Return the [x, y] coordinate for the center point of the cell that contains the specified text.  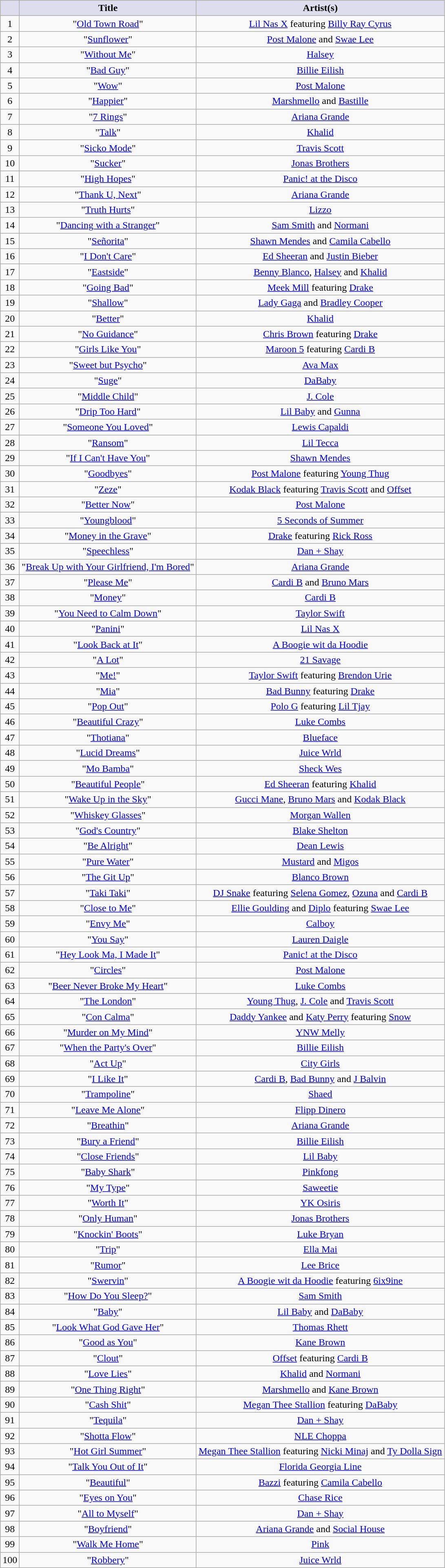
Ariana Grande and Social House [320, 1529]
"Breathin" [108, 1125]
Ava Max [320, 365]
Halsey [320, 55]
68 [10, 1063]
45 [10, 707]
"Beer Never Broke My Heart" [108, 986]
Artist(s) [320, 8]
"Baby" [108, 1312]
"Beautiful Crazy" [108, 722]
"My Type" [108, 1188]
Post Malone and Swae Lee [320, 39]
"Rumor" [108, 1265]
35 [10, 551]
DaBaby [320, 380]
21 Savage [320, 660]
79 [10, 1234]
Ella Mai [320, 1250]
81 [10, 1265]
16 [10, 256]
"Worth It" [108, 1203]
Morgan Wallen [320, 815]
92 [10, 1435]
100 [10, 1560]
33 [10, 520]
"Circles" [108, 970]
"Cash Shit" [108, 1405]
62 [10, 970]
"Old Town Road" [108, 24]
"How Do You Sleep?" [108, 1296]
47 [10, 738]
Drake featuring Rick Ross [320, 536]
City Girls [320, 1063]
25 [10, 396]
"You Need to Calm Down" [108, 613]
"Close to Me" [108, 908]
"The London" [108, 1001]
43 [10, 675]
"Sicko Mode" [108, 148]
A Boogie wit da Hoodie featuring 6ix9ine [320, 1281]
"Shotta Flow" [108, 1435]
Ed Sheeran and Justin Bieber [320, 256]
52 [10, 815]
Bad Bunny featuring Drake [320, 691]
32 [10, 505]
58 [10, 908]
"Talk You Out of It" [108, 1467]
Megan Thee Stallion featuring Nicki Minaj and Ty Dolla Sign [320, 1451]
36 [10, 567]
"Girls Like You" [108, 349]
Lee Brice [320, 1265]
"Talk" [108, 132]
Young Thug, J. Cole and Travis Scott [320, 1001]
"Without Me" [108, 55]
DJ Snake featuring Selena Gomez, Ozuna and Cardi B [320, 892]
87 [10, 1358]
54 [10, 846]
Title [108, 8]
Lewis Capaldi [320, 427]
"Close Friends" [108, 1156]
"Be Alright" [108, 846]
"Youngblood" [108, 520]
14 [10, 225]
"Suge" [108, 380]
Lil Nas X featuring Billy Ray Cyrus [320, 24]
"Truth Hurts" [108, 210]
Blueface [320, 738]
Taylor Swift featuring Brendon Urie [320, 675]
"Speechless" [108, 551]
Khalid and Normani [320, 1374]
Saweetie [320, 1188]
"Taki Taki" [108, 892]
59 [10, 923]
Sam Smith and Normani [320, 225]
71 [10, 1110]
Blake Shelton [320, 830]
Shawn Mendes and Camila Cabello [320, 241]
"Eastside" [108, 272]
67 [10, 1048]
99 [10, 1544]
2 [10, 39]
17 [10, 272]
"When the Party's Over" [108, 1048]
"Shallow" [108, 303]
5 Seconds of Summer [320, 520]
J. Cole [320, 396]
"One Thing Right" [108, 1389]
27 [10, 427]
"Thotiana" [108, 738]
"Please Me" [108, 582]
Benny Blanco, Halsey and Khalid [320, 272]
76 [10, 1188]
51 [10, 799]
24 [10, 380]
"Better Now" [108, 505]
Chase Rice [320, 1498]
46 [10, 722]
A Boogie wit da Hoodie [320, 644]
"Good as You" [108, 1343]
"Boyfriend" [108, 1529]
"Sweet but Psycho" [108, 365]
Cardi B and Bruno Mars [320, 582]
"Hey Look Ma, I Made It" [108, 955]
83 [10, 1296]
78 [10, 1219]
YNW Melly [320, 1032]
"Wake Up in the Sky" [108, 799]
Travis Scott [320, 148]
"Love Lies" [108, 1374]
Florida Georgia Line [320, 1467]
"I Don't Care" [108, 256]
15 [10, 241]
74 [10, 1156]
65 [10, 1017]
98 [10, 1529]
"Act Up" [108, 1063]
"Mo Bamba" [108, 769]
34 [10, 536]
82 [10, 1281]
Marshmello and Bastille [320, 101]
97 [10, 1513]
"Murder on My Mind" [108, 1032]
"Pure Water" [108, 861]
"Clout" [108, 1358]
"Look What God Gave Her" [108, 1327]
Dean Lewis [320, 846]
Thomas Rhett [320, 1327]
"All to Myself" [108, 1513]
"Someone You Loved" [108, 427]
37 [10, 582]
49 [10, 769]
Pink [320, 1544]
Maroon 5 featuring Cardi B [320, 349]
42 [10, 660]
"Whiskey Glasses" [108, 815]
96 [10, 1498]
89 [10, 1389]
"Thank U, Next" [108, 194]
"Swervin" [108, 1281]
55 [10, 861]
9 [10, 148]
Lil Baby and Gunna [320, 411]
Lil Baby and DaBaby [320, 1312]
30 [10, 474]
Megan Thee Stallion featuring DaBaby [320, 1405]
Kodak Black featuring Travis Scott and Offset [320, 489]
6 [10, 101]
"No Guidance" [108, 334]
"Goodbyes" [108, 474]
5 [10, 86]
Sheck Wes [320, 769]
"Happier" [108, 101]
"Baby Shark" [108, 1172]
"7 Rings" [108, 117]
"Tequila" [108, 1420]
Taylor Swift [320, 613]
73 [10, 1141]
"Going Bad" [108, 287]
20 [10, 318]
"Money" [108, 598]
"The Git Up" [108, 877]
64 [10, 1001]
77 [10, 1203]
63 [10, 986]
39 [10, 613]
"Dancing with a Stranger" [108, 225]
"Walk Me Home" [108, 1544]
"If I Can't Have You" [108, 458]
31 [10, 489]
Shaed [320, 1094]
Lady Gaga and Bradley Cooper [320, 303]
"Envy Me" [108, 923]
22 [10, 349]
23 [10, 365]
53 [10, 830]
"Me!" [108, 675]
7 [10, 117]
84 [10, 1312]
Calboy [320, 923]
Daddy Yankee and Katy Perry featuring Snow [320, 1017]
"You Say" [108, 939]
Mustard and Migos [320, 861]
"I Like It" [108, 1079]
Polo G featuring Lil Tjay [320, 707]
88 [10, 1374]
61 [10, 955]
8 [10, 132]
"High Hopes" [108, 179]
11 [10, 179]
"Wow" [108, 86]
"Look Back at It" [108, 644]
44 [10, 691]
66 [10, 1032]
"Zeze" [108, 489]
YK Osiris [320, 1203]
"God's Country" [108, 830]
"Bad Guy" [108, 70]
80 [10, 1250]
41 [10, 644]
"Ransom" [108, 442]
94 [10, 1467]
"Sucker" [108, 163]
Ellie Goulding and Diplo featuring Swae Lee [320, 908]
28 [10, 442]
85 [10, 1327]
"Lucid Dreams" [108, 753]
Chris Brown featuring Drake [320, 334]
Ed Sheeran featuring Khalid [320, 784]
"Con Calma" [108, 1017]
Shawn Mendes [320, 458]
1 [10, 24]
48 [10, 753]
40 [10, 629]
"Beautiful" [108, 1482]
Offset featuring Cardi B [320, 1358]
3 [10, 55]
70 [10, 1094]
86 [10, 1343]
56 [10, 877]
72 [10, 1125]
Lil Nas X [320, 629]
Sam Smith [320, 1296]
"Better" [108, 318]
4 [10, 70]
"Mia" [108, 691]
NLE Choppa [320, 1435]
75 [10, 1172]
95 [10, 1482]
"Drip Too Hard" [108, 411]
"Beautiful People" [108, 784]
"Señorita" [108, 241]
"Trip" [108, 1250]
90 [10, 1405]
Cardi B, Bad Bunny and J Balvin [320, 1079]
"Break Up with Your Girlfriend, I'm Bored" [108, 567]
Gucci Mane, Bruno Mars and Kodak Black [320, 799]
"Pop Out" [108, 707]
26 [10, 411]
19 [10, 303]
"Leave Me Alone" [108, 1110]
"Only Human" [108, 1219]
Pinkfong [320, 1172]
12 [10, 194]
50 [10, 784]
91 [10, 1420]
13 [10, 210]
57 [10, 892]
"Eyes on You" [108, 1498]
"Middle Child" [108, 396]
Lil Tecca [320, 442]
"Panini" [108, 629]
21 [10, 334]
"Sunflower" [108, 39]
Bazzi featuring Camila Cabello [320, 1482]
38 [10, 598]
"Hot Girl Summer" [108, 1451]
"Money in the Grave" [108, 536]
Cardi B [320, 598]
"Trampoline" [108, 1094]
Lauren Daigle [320, 939]
Blanco Brown [320, 877]
60 [10, 939]
"Bury a Friend" [108, 1141]
Kane Brown [320, 1343]
"Knockin' Boots" [108, 1234]
29 [10, 458]
93 [10, 1451]
69 [10, 1079]
18 [10, 287]
"Robbery" [108, 1560]
Lizzo [320, 210]
"A Lot" [108, 660]
Marshmello and Kane Brown [320, 1389]
Luke Bryan [320, 1234]
Lil Baby [320, 1156]
10 [10, 163]
Flipp Dinero [320, 1110]
Meek Mill featuring Drake [320, 287]
Post Malone featuring Young Thug [320, 474]
